Output the (x, y) coordinate of the center of the cell containing the given text.  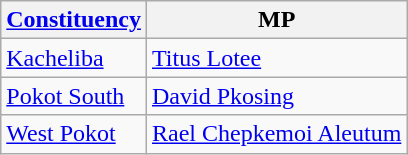
MP (276, 20)
Constituency (74, 20)
Pokot South (74, 96)
David Pkosing (276, 96)
Rael Chepkemoi Aleutum (276, 134)
Kacheliba (74, 58)
Titus Lotee (276, 58)
West Pokot (74, 134)
